Capture the cell that displays the provided text and extract its [x, y] central coordinate. 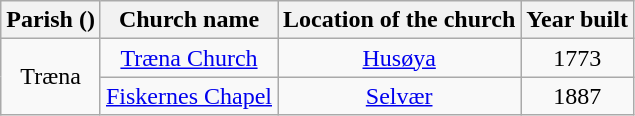
1887 [578, 96]
Træna Church [188, 58]
Husøya [400, 58]
Fiskernes Chapel [188, 96]
1773 [578, 58]
Year built [578, 20]
Church name [188, 20]
Selvær [400, 96]
Træna [51, 77]
Location of the church [400, 20]
Parish () [51, 20]
